From the cell containing the given text, extract its center point as [x, y] coordinate. 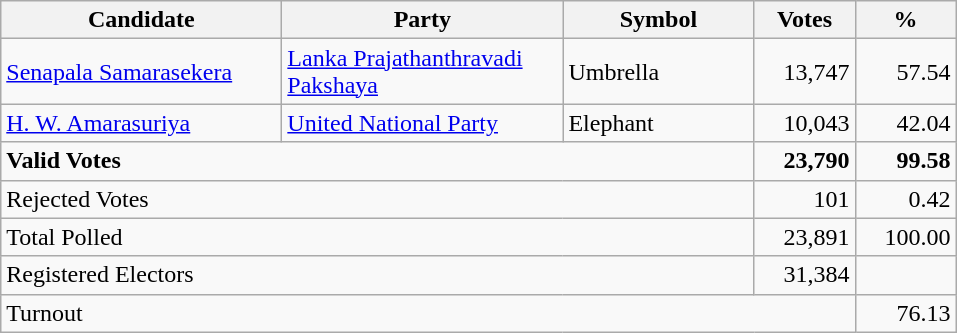
13,747 [804, 72]
Senapala Samarasekera [142, 72]
10,043 [804, 123]
100.00 [906, 237]
42.04 [906, 123]
Valid Votes [378, 161]
Umbrella [658, 72]
Elephant [658, 123]
31,384 [804, 275]
H. W. Amarasuriya [142, 123]
99.58 [906, 161]
0.42 [906, 199]
Registered Electors [378, 275]
Turnout [428, 313]
76.13 [906, 313]
Rejected Votes [378, 199]
Symbol [658, 20]
Total Polled [378, 237]
101 [804, 199]
23,891 [804, 237]
Lanka Prajathanthravadi Pakshaya [422, 72]
% [906, 20]
Party [422, 20]
57.54 [906, 72]
Votes [804, 20]
United National Party [422, 123]
23,790 [804, 161]
Candidate [142, 20]
